Return the (X, Y) coordinate for the center point of the cell that contains the specified text.  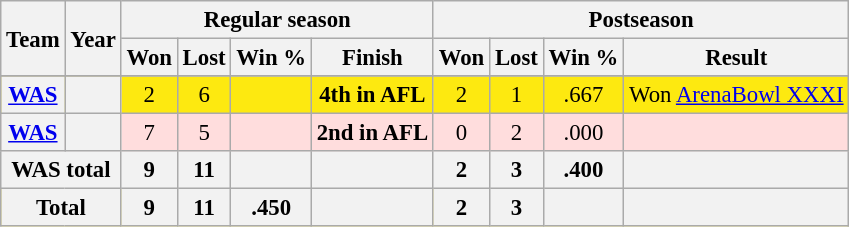
2nd in AFL (372, 133)
.450 (271, 208)
Total (61, 208)
1 (517, 95)
WAS total (61, 170)
6 (204, 95)
Won ArenaBowl XXXI (736, 95)
Finish (372, 58)
7 (149, 133)
.000 (583, 133)
Postseason (640, 20)
.400 (583, 170)
5 (204, 133)
.667 (583, 95)
Team (33, 38)
0 (461, 133)
4th in AFL (372, 95)
Regular season (277, 20)
Year (93, 38)
Result (736, 58)
